Return [x, y] of the center of cell containing provided text 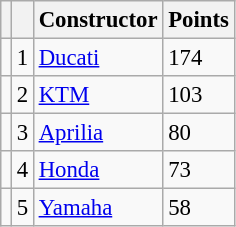
174 [198, 58]
3 [22, 133]
Ducati [98, 58]
103 [198, 95]
58 [198, 208]
4 [22, 170]
5 [22, 208]
Honda [98, 170]
KTM [98, 95]
80 [198, 133]
Yamaha [98, 208]
2 [22, 95]
Points [198, 20]
Constructor [98, 20]
Aprilia [98, 133]
73 [198, 170]
1 [22, 58]
